Detect which cell encompasses the target text, then output its [X, Y] center coordinate. 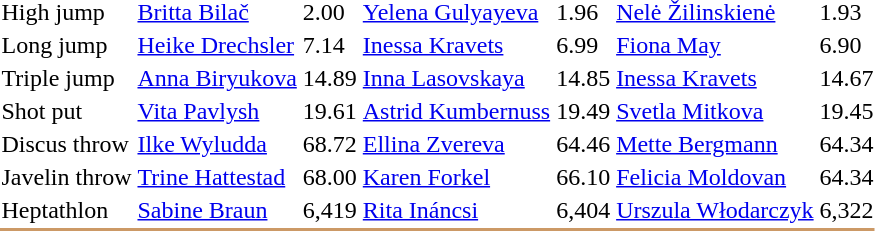
7.14 [330, 45]
6.90 [846, 45]
Heptathlon [66, 210]
6,322 [846, 210]
Mette Bergmann [715, 144]
6.99 [584, 45]
Felicia Moldovan [715, 177]
Discus throw [66, 144]
14.67 [846, 78]
Trine Hattestad [217, 177]
Ilke Wyludda [217, 144]
Astrid Kumbernuss [456, 111]
Anna Biryukova [217, 78]
68.00 [330, 177]
Long jump [66, 45]
19.45 [846, 111]
6,419 [330, 210]
Fiona May [715, 45]
Javelin throw [66, 177]
Heike Drechsler [217, 45]
19.49 [584, 111]
Inna Lasovskaya [456, 78]
Ellina Zvereva [456, 144]
Rita Ináncsi [456, 210]
Triple jump [66, 78]
64.46 [584, 144]
68.72 [330, 144]
19.61 [330, 111]
Shot put [66, 111]
6,404 [584, 210]
Urszula Włodarczyk [715, 210]
Karen Forkel [456, 177]
14.85 [584, 78]
14.89 [330, 78]
Vita Pavlysh [217, 111]
Sabine Braun [217, 210]
Svetla Mitkova [715, 111]
66.10 [584, 177]
